Determine the [x, y] coordinate at the center of the cell enclosing the given text.  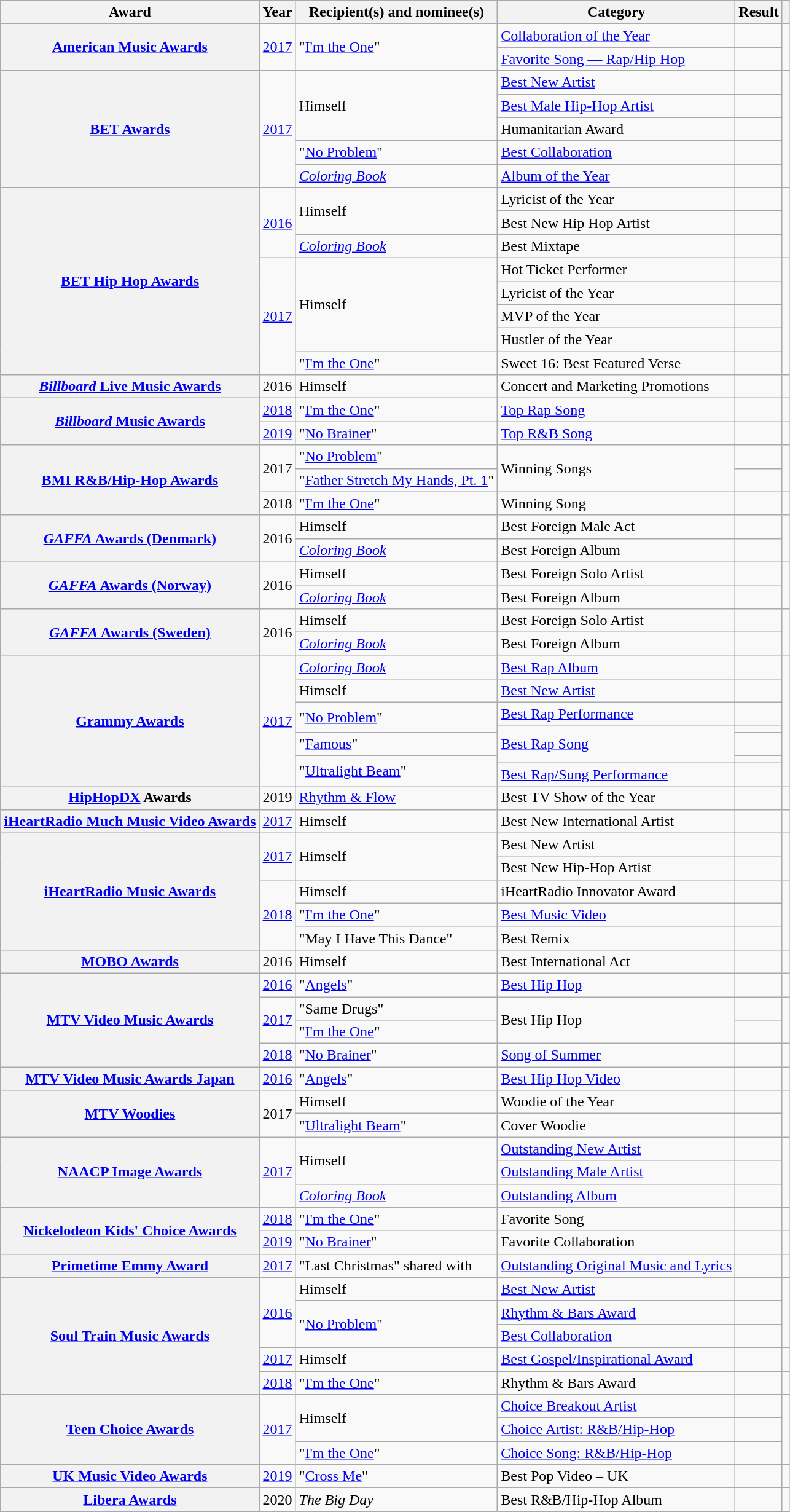
Woodie of the Year [617, 1102]
iHeartRadio Innovator Award [617, 891]
Result [759, 12]
Best Hip Hop Video [617, 1079]
Outstanding Original Music and Lyrics [617, 1266]
Album of the Year [617, 176]
Favorite Song — Rap/Hip Hop [617, 59]
The Big Day [397, 1500]
Best Rap/Sung Performance [617, 774]
Choice Artist: R&B/Hip-Hop [617, 1430]
Best New Hip-Hop Artist [617, 868]
Outstanding Male Artist [617, 1172]
Hustler of the Year [617, 340]
HipHopDX Awards [130, 798]
Top R&B Song [617, 433]
Concert and Marketing Promotions [617, 387]
"Last Christmas" shared with [397, 1266]
Top Rap Song [617, 410]
Song of Summer [617, 1055]
GAFFA Awards (Denmark) [130, 538]
Best Foreign Male Act [617, 527]
BET Hip Hop Awards [130, 281]
Sweet 16: Best Featured Verse [617, 363]
Outstanding New Artist [617, 1149]
iHeartRadio Much Music Video Awards [130, 821]
Best Pop Video – UK [617, 1476]
iHeartRadio Music Awards [130, 891]
MTV Woodies [130, 1114]
Libera Awards [130, 1500]
Billboard Live Music Awards [130, 387]
Year [278, 12]
Best Gospel/Inspirational Award [617, 1359]
"Same Drugs" [397, 1009]
Nickelodeon Kids' Choice Awards [130, 1230]
Best Rap Album [617, 667]
American Music Awards [130, 47]
Recipient(s) and nominee(s) [397, 12]
Collaboration of the Year [617, 36]
Outstanding Album [617, 1195]
Favorite Song [617, 1219]
Best Mixtape [617, 246]
Teen Choice Awards [130, 1430]
GAFFA Awards (Sweden) [130, 632]
Humanitarian Award [617, 129]
NAACP Image Awards [130, 1172]
"Father Stretch My Hands, Pt. 1" [397, 480]
GAFFA Awards (Norway) [130, 585]
BET Awards [130, 129]
Rhythm & Flow [397, 798]
MTV Video Music Awards [130, 1020]
Hot Ticket Performer [617, 269]
Best Music Video [617, 915]
Best New Hip Hop Artist [617, 222]
2020 [278, 1500]
"Famous" [397, 744]
Cover Woodie [617, 1125]
Grammy Awards [130, 720]
Best Remix [617, 938]
Best Male Hip-Hop Artist [617, 106]
Choice Song: R&B/Hip-Hop [617, 1453]
Primetime Emmy Award [130, 1266]
MOBO Awards [130, 961]
Soul Train Music Awards [130, 1336]
BMI R&B/Hip-Hop Awards [130, 480]
Category [617, 12]
Award [130, 12]
Best Rap Performance [617, 714]
MVP of the Year [617, 317]
UK Music Video Awards [130, 1476]
Billboard Music Awards [130, 422]
Best R&B/Hip-Hop Album [617, 1500]
Best New International Artist [617, 821]
Winning Song [617, 503]
"Cross Me" [397, 1476]
Favorite Collaboration [617, 1242]
Choice Breakout Artist [617, 1406]
Winning Songs [617, 468]
Best Rap Song [617, 744]
Best TV Show of the Year [617, 798]
MTV Video Music Awards Japan [130, 1079]
Best International Act [617, 961]
"May I Have This Dance" [397, 938]
